From the cell containing the given text, extract its center point as [X, Y] coordinate. 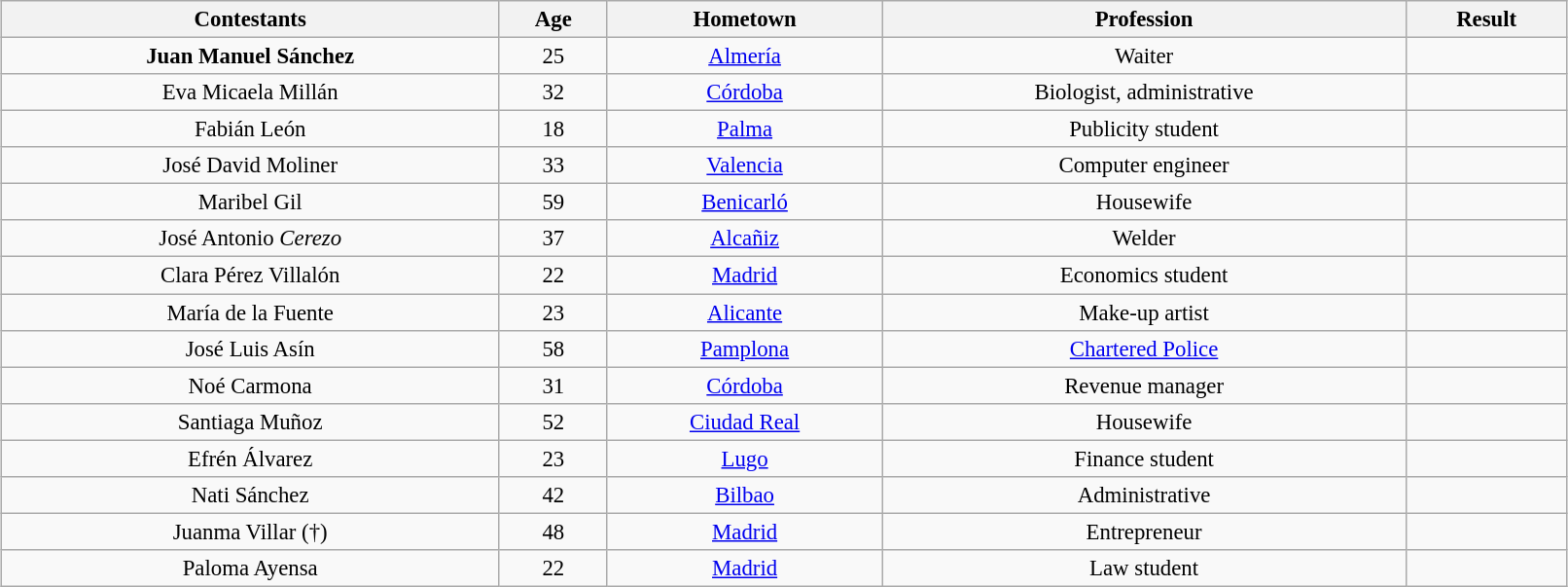
Administrative [1144, 495]
Publicity student [1144, 129]
Santiaga Muñoz [250, 422]
Lugo [745, 459]
Make-up artist [1144, 312]
María de la Fuente [250, 312]
Bilbao [745, 495]
25 [552, 55]
José Luis Asín [250, 349]
Benicarló [745, 202]
Finance student [1144, 459]
Alicante [745, 312]
Age [552, 19]
Efrén Álvarez [250, 459]
Law student [1144, 569]
José David Moliner [250, 165]
Maribel Gil [250, 202]
48 [552, 532]
Hometown [745, 19]
Nati Sánchez [250, 495]
Profession [1144, 19]
Welder [1144, 238]
Contestants [250, 19]
Noé Carmona [250, 385]
Eva Micaela Millán [250, 92]
Pamplona [745, 349]
José Antonio Cerezo [250, 238]
Fabián León [250, 129]
42 [552, 495]
Chartered Police [1144, 349]
Revenue manager [1144, 385]
Waiter [1144, 55]
Result [1486, 19]
Ciudad Real [745, 422]
Palma [745, 129]
Valencia [745, 165]
31 [552, 385]
Paloma Ayensa [250, 569]
Alcañiz [745, 238]
52 [552, 422]
37 [552, 238]
Clara Pérez Villalón [250, 275]
Biologist, administrative [1144, 92]
Computer engineer [1144, 165]
Entrepreneur [1144, 532]
Juanma Villar (†) [250, 532]
58 [552, 349]
32 [552, 92]
59 [552, 202]
18 [552, 129]
Juan Manuel Sánchez [250, 55]
33 [552, 165]
Almería [745, 55]
Economics student [1144, 275]
